Pinpoint the cell where the given text exists, returning its [x, y] midpoint coordinate. 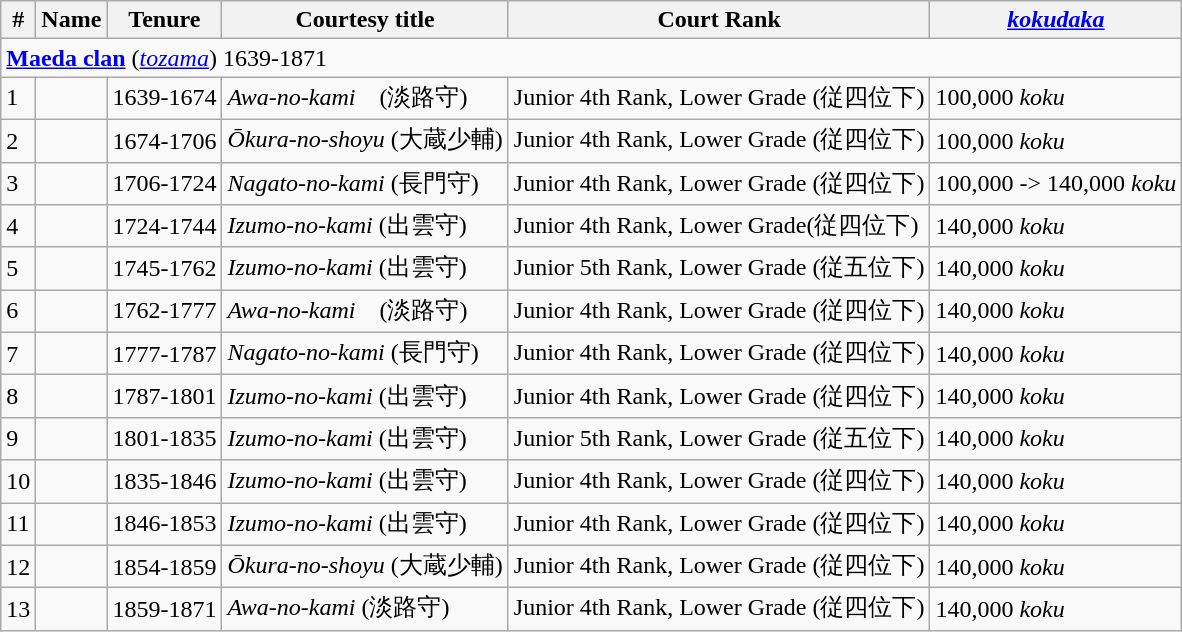
Maeda clan (tozama) 1639-1871 [592, 58]
Junior 4th Rank, Lower Grade(従四位下) [719, 226]
1745-1762 [164, 268]
13 [18, 610]
1859-1871 [164, 610]
Courtesy title [365, 20]
1835-1846 [164, 482]
kokudaka [1056, 20]
7 [18, 354]
6 [18, 312]
8 [18, 396]
12 [18, 566]
4 [18, 226]
11 [18, 524]
1854-1859 [164, 566]
1787-1801 [164, 396]
5 [18, 268]
1706-1724 [164, 184]
# [18, 20]
3 [18, 184]
1639-1674 [164, 98]
1674-1706 [164, 140]
1801-1835 [164, 438]
1846-1853 [164, 524]
Name [72, 20]
10 [18, 482]
Court Rank [719, 20]
1762-1777 [164, 312]
1 [18, 98]
1777-1787 [164, 354]
Tenure [164, 20]
100,000 -> 140,000 koku [1056, 184]
1724-1744 [164, 226]
2 [18, 140]
9 [18, 438]
